Determine the [x, y] coordinate at the center of the cell enclosing the given text.  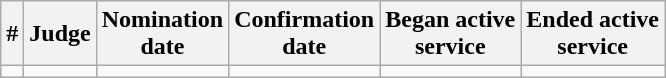
Judge [60, 34]
Ended activeservice [593, 34]
Began activeservice [450, 34]
Nominationdate [162, 34]
Confirmationdate [304, 34]
# [12, 34]
